From the cell containing the given text, extract its center point as [X, Y] coordinate. 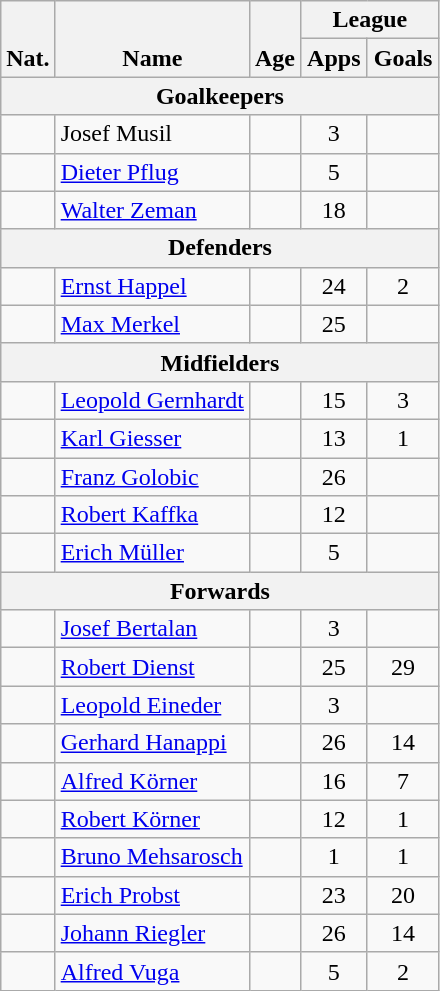
Ernst Happel [152, 286]
Alfred Vuga [152, 971]
Dieter Pflug [152, 172]
Erich Müller [152, 553]
League [370, 20]
29 [403, 667]
Midfielders [220, 362]
Robert Körner [152, 819]
Bruno Mehsarosch [152, 857]
Karl Giesser [152, 438]
Max Merkel [152, 324]
Forwards [220, 591]
Erich Probst [152, 895]
Alfred Körner [152, 781]
Josef Musil [152, 134]
15 [334, 400]
Gerhard Hanappi [152, 743]
Josef Bertalan [152, 629]
Leopold Eineder [152, 705]
Goals [403, 58]
24 [334, 286]
16 [334, 781]
Robert Kaffka [152, 515]
Franz Golobic [152, 477]
Leopold Gernhardt [152, 400]
7 [403, 781]
Age [274, 39]
Apps [334, 58]
13 [334, 438]
Name [152, 39]
Goalkeepers [220, 96]
Nat. [28, 39]
Johann Riegler [152, 933]
Walter Zeman [152, 210]
18 [334, 210]
Defenders [220, 248]
20 [403, 895]
23 [334, 895]
Robert Dienst [152, 667]
